Provide the [x, y] coordinate of the cell's center where the given text is located.  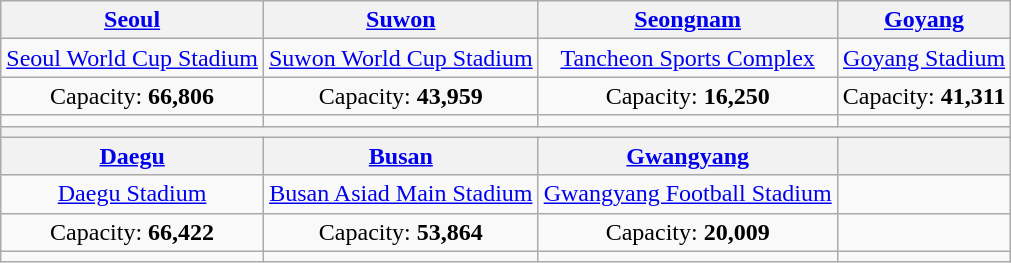
Capacity: 66,422 [132, 232]
Gwangyang Football Stadium [688, 194]
Busan Asiad Main Stadium [400, 194]
Seongnam [688, 20]
Suwon [400, 20]
Capacity: 16,250 [688, 96]
Goyang Stadium [924, 58]
Capacity: 41,311 [924, 96]
Busan [400, 156]
Daegu [132, 156]
Seoul World Cup Stadium [132, 58]
Goyang [924, 20]
Daegu Stadium [132, 194]
Capacity: 20,009 [688, 232]
Tancheon Sports Complex [688, 58]
Capacity: 43,959 [400, 96]
Seoul [132, 20]
Capacity: 66,806 [132, 96]
Gwangyang [688, 156]
Capacity: 53,864 [400, 232]
Suwon World Cup Stadium [400, 58]
